Locate the cell with the specified text and output its (x, y) center coordinate. 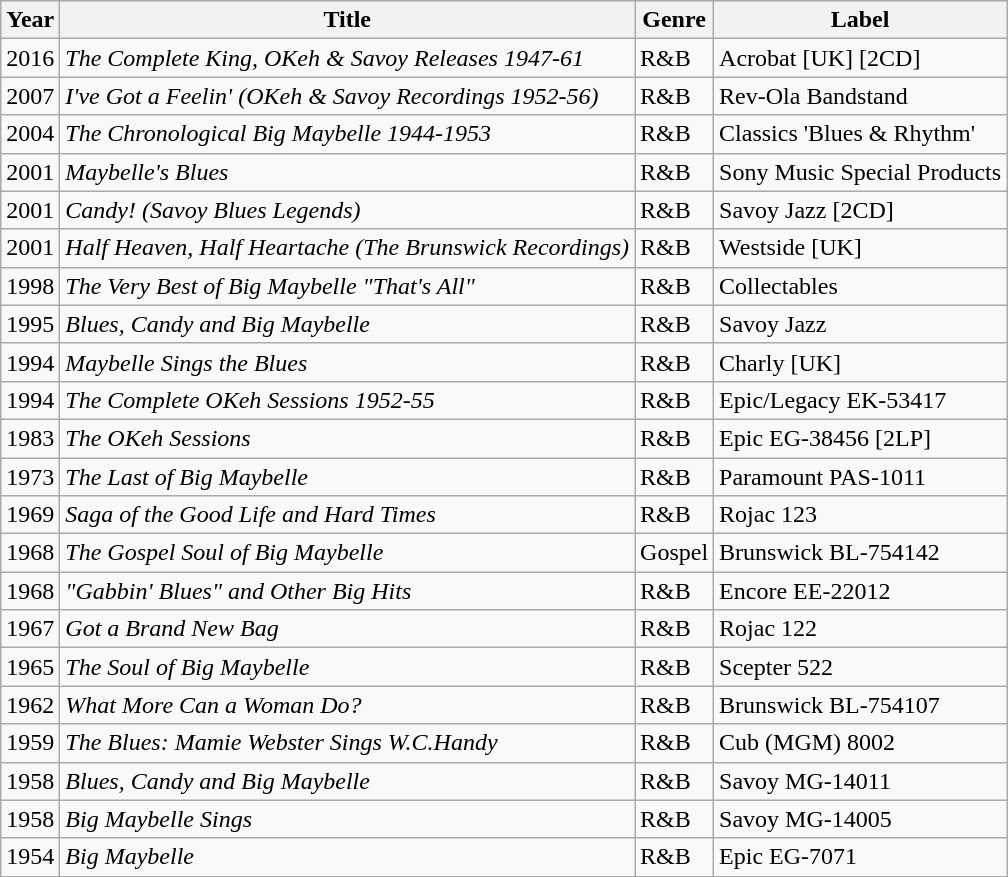
The Gospel Soul of Big Maybelle (348, 553)
Classics 'Blues & Rhythm' (860, 134)
Rev-Ola Bandstand (860, 96)
Westside [UK] (860, 248)
"Gabbin' Blues" and Other Big Hits (348, 591)
The Last of Big Maybelle (348, 477)
Gospel (674, 553)
Brunswick BL-754107 (860, 705)
Sony Music Special Products (860, 172)
Encore EE-22012 (860, 591)
Savoy Jazz [2CD] (860, 210)
1954 (30, 857)
2007 (30, 96)
Epic EG-7071 (860, 857)
The Complete OKeh Sessions 1952-55 (348, 400)
What More Can a Woman Do? (348, 705)
Epic EG-38456 [2LP] (860, 438)
Year (30, 20)
1962 (30, 705)
Collectables (860, 286)
The OKeh Sessions (348, 438)
Got a Brand New Bag (348, 629)
The Soul of Big Maybelle (348, 667)
Half Heaven, Half Heartache (The Brunswick Recordings) (348, 248)
Charly [UK] (860, 362)
1983 (30, 438)
1969 (30, 515)
2016 (30, 58)
Savoy MG-14005 (860, 819)
I've Got a Feelin' (OKeh & Savoy Recordings 1952-56) (348, 96)
The Very Best of Big Maybelle "That's All" (348, 286)
1965 (30, 667)
Title (348, 20)
2004 (30, 134)
1959 (30, 743)
Big Maybelle (348, 857)
Savoy Jazz (860, 324)
Brunswick BL-754142 (860, 553)
1973 (30, 477)
Maybelle Sings the Blues (348, 362)
Maybelle's Blues (348, 172)
Label (860, 20)
Paramount PAS-1011 (860, 477)
Genre (674, 20)
Epic/Legacy EK-53417 (860, 400)
Savoy MG-14011 (860, 781)
1998 (30, 286)
Candy! (Savoy Blues Legends) (348, 210)
Rojac 122 (860, 629)
1967 (30, 629)
The Complete King, OKeh & Savoy Releases 1947-61 (348, 58)
Rojac 123 (860, 515)
Cub (MGM) 8002 (860, 743)
Acrobat [UK] [2CD] (860, 58)
Saga of the Good Life and Hard Times (348, 515)
1995 (30, 324)
Big Maybelle Sings (348, 819)
The Chronological Big Maybelle 1944-1953 (348, 134)
The Blues: Mamie Webster Sings W.C.Handy (348, 743)
Scepter 522 (860, 667)
